Find where the given text appears and provide that cell's center as (X, Y) coordinate. 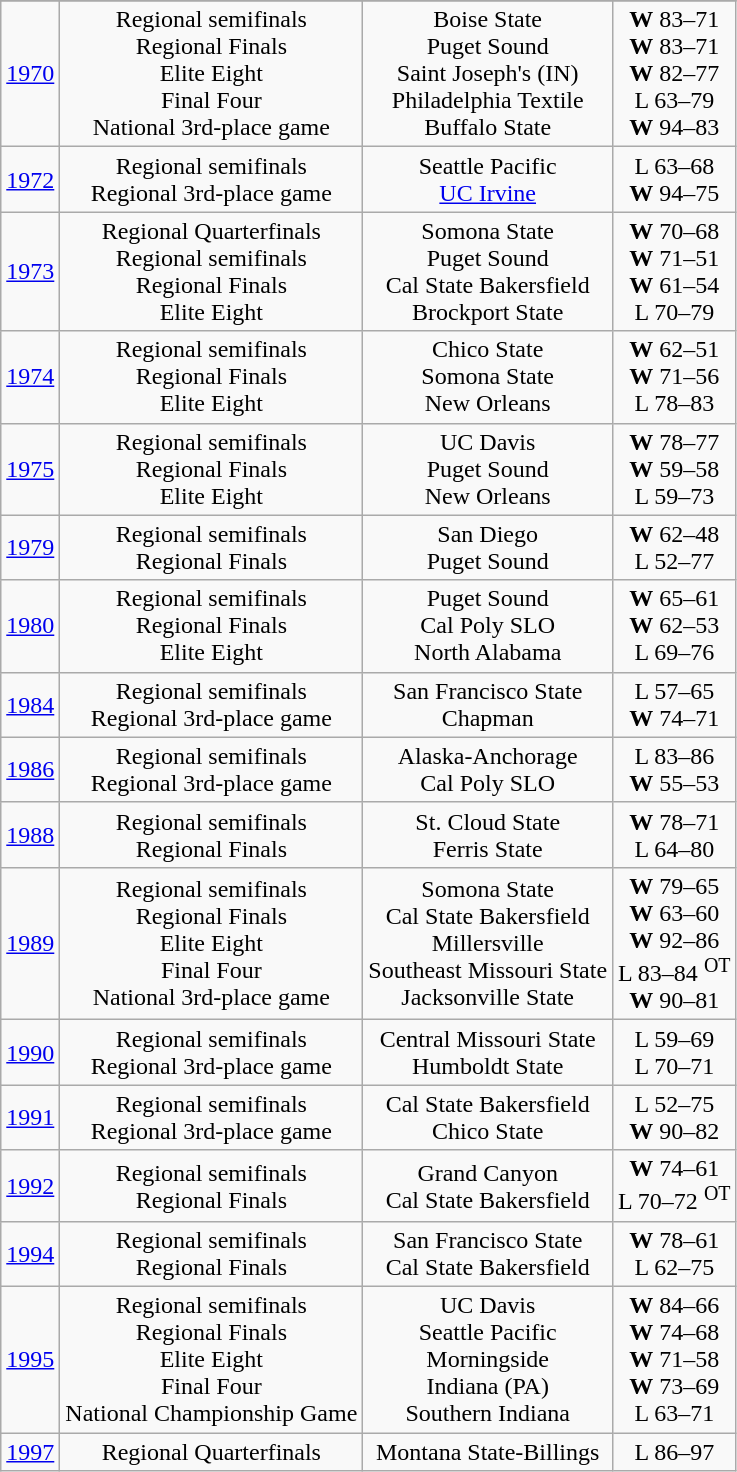
Alaska-AnchorageCal Poly SLO (488, 770)
L 83–86W 55–53 (675, 770)
1973 (30, 272)
UC DavisSeattle PacificMorningsideIndiana (PA)Southern Indiana (488, 1360)
1994 (30, 1254)
San DiegoPuget Sound (488, 548)
W 65–61W 62–53L 69–76 (675, 626)
Puget SoundCal Poly SLONorth Alabama (488, 626)
1990 (30, 1052)
Seattle PacificUC Irvine (488, 180)
Cal State BakersfieldChico State (488, 1118)
L 52–75W 90–82 (675, 1118)
W 62–51W 71–56L 78–83 (675, 377)
W 84–66W 74–68W 71–58W 73–69L 63–71 (675, 1360)
Regional QuarterfinalsRegional semifinalsRegional FinalsElite Eight (212, 272)
1974 (30, 377)
Central Missouri StateHumboldt State (488, 1052)
Regional Quarterfinals (212, 1452)
W 62–48L 52–77 (675, 548)
W 78–61L 62–75 (675, 1254)
L 86–97 (675, 1452)
Somona StatePuget SoundCal State BakersfieldBrockport State (488, 272)
UC DavisPuget SoundNew Orleans (488, 469)
San Francisco StateChapman (488, 704)
1986 (30, 770)
1984 (30, 704)
1980 (30, 626)
L 59–69L 70–71 (675, 1052)
1989 (30, 944)
W 78–77W 59–58L 59–73 (675, 469)
1992 (30, 1186)
Boise StatePuget SoundSaint Joseph's (IN)Philadelphia TextileBuffalo State (488, 74)
St. Cloud StateFerris State (488, 834)
San Francisco StateCal State Bakersfield (488, 1254)
W 78–71L 64–80 (675, 834)
W 79–65W 63–60W 92–86L 83–84 OTW 90–81 (675, 944)
1979 (30, 548)
Montana State-Billings (488, 1452)
1995 (30, 1360)
L 57–65W 74–71 (675, 704)
Regional semifinalsRegional FinalsElite EightFinal FourNational Championship Game (212, 1360)
Somona StateCal State BakersfieldMillersvilleSoutheast Missouri StateJacksonville State (488, 944)
1972 (30, 180)
W 70–68W 71–51W 61–54L 70–79 (675, 272)
1975 (30, 469)
Chico StateSomona StateNew Orleans (488, 377)
W 74–61L 70–72 OT (675, 1186)
1991 (30, 1118)
1970 (30, 74)
Grand CanyonCal State Bakersfield (488, 1186)
W 83–71W 83–71W 82–77L 63–79W 94–83 (675, 74)
L 63–68W 94–75 (675, 180)
1988 (30, 834)
1997 (30, 1452)
